Provide the [x, y] coordinate of the cell's center where the given text is located.  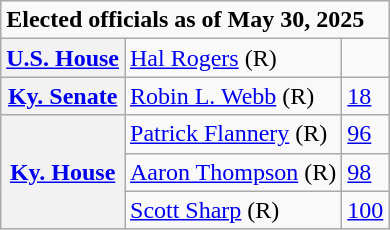
U.S. House [63, 58]
Aaron Thompson (R) [232, 172]
Ky. House [63, 172]
Hal Rogers (R) [232, 58]
Patrick Flannery (R) [232, 134]
100 [366, 210]
Ky. Senate [63, 96]
98 [366, 172]
Robin L. Webb (R) [232, 96]
96 [366, 134]
Scott Sharp (R) [232, 210]
Elected officials as of May 30, 2025 [195, 20]
18 [366, 96]
